Determine the [x, y] coordinate at the center of the cell enclosing the given text.  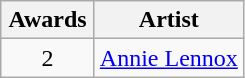
2 [48, 58]
Annie Lennox [168, 58]
Awards [48, 20]
Artist [168, 20]
